Identify which cell holds the provided text, then report its [X, Y] central coordinate. 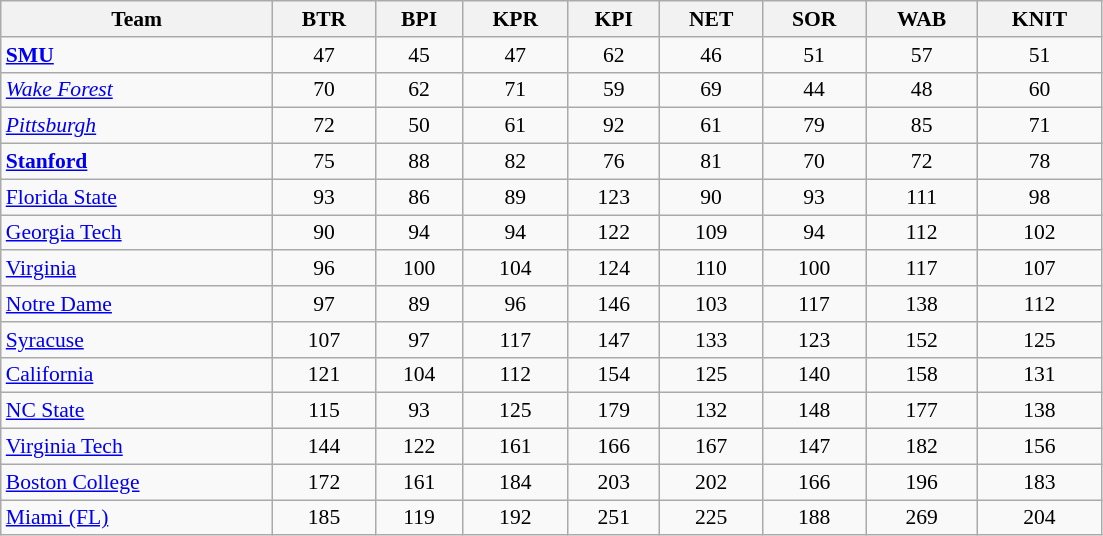
115 [324, 411]
KPR [516, 19]
119 [420, 518]
179 [614, 411]
KNIT [1040, 19]
131 [1040, 375]
251 [614, 518]
184 [516, 482]
183 [1040, 482]
85 [922, 126]
152 [922, 340]
172 [324, 482]
Boston College [137, 482]
NC State [137, 411]
Florida State [137, 197]
102 [1040, 233]
103 [712, 304]
158 [922, 375]
59 [614, 90]
110 [712, 269]
124 [614, 269]
Pittsburgh [137, 126]
Virginia [137, 269]
48 [922, 90]
140 [814, 375]
45 [420, 55]
Team [137, 19]
132 [712, 411]
177 [922, 411]
Miami (FL) [137, 518]
196 [922, 482]
185 [324, 518]
SMU [137, 55]
BTR [324, 19]
76 [614, 162]
88 [420, 162]
92 [614, 126]
188 [814, 518]
BPI [420, 19]
146 [614, 304]
144 [324, 447]
WAB [922, 19]
69 [712, 90]
202 [712, 482]
SOR [814, 19]
154 [614, 375]
75 [324, 162]
KPI [614, 19]
Syracuse [137, 340]
50 [420, 126]
204 [1040, 518]
79 [814, 126]
98 [1040, 197]
Stanford [137, 162]
Virginia Tech [137, 447]
86 [420, 197]
133 [712, 340]
109 [712, 233]
225 [712, 518]
192 [516, 518]
111 [922, 197]
57 [922, 55]
Wake Forest [137, 90]
182 [922, 447]
44 [814, 90]
167 [712, 447]
California [137, 375]
Georgia Tech [137, 233]
81 [712, 162]
121 [324, 375]
203 [614, 482]
60 [1040, 90]
148 [814, 411]
78 [1040, 162]
Notre Dame [137, 304]
156 [1040, 447]
269 [922, 518]
NET [712, 19]
46 [712, 55]
82 [516, 162]
